Search for the cell housing the specified text and yield its (x, y) center coordinate. 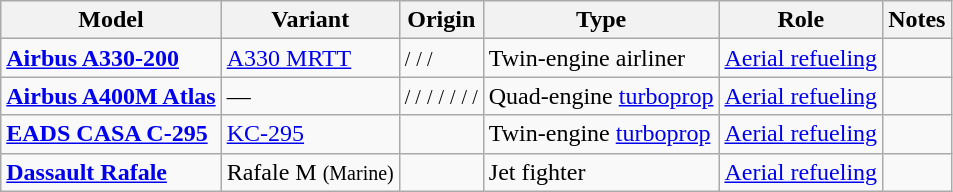
Origin (441, 20)
Airbus A330-200 (111, 58)
Notes (917, 20)
Twin-engine airliner (601, 58)
Dassault Rafale (111, 172)
/ / / / / / / (441, 96)
A330 MRTT (310, 58)
KC-295 (310, 134)
EADS CASA C-295 (111, 134)
Quad-engine turboprop (601, 96)
/ / / (441, 58)
Type (601, 20)
Variant (310, 20)
Rafale M (Marine) (310, 172)
Jet fighter (601, 172)
Airbus A400M Atlas (111, 96)
Twin-engine turboprop (601, 134)
— (310, 96)
Role (801, 20)
Model (111, 20)
